Search for the cell housing the specified text and yield its (X, Y) center coordinate. 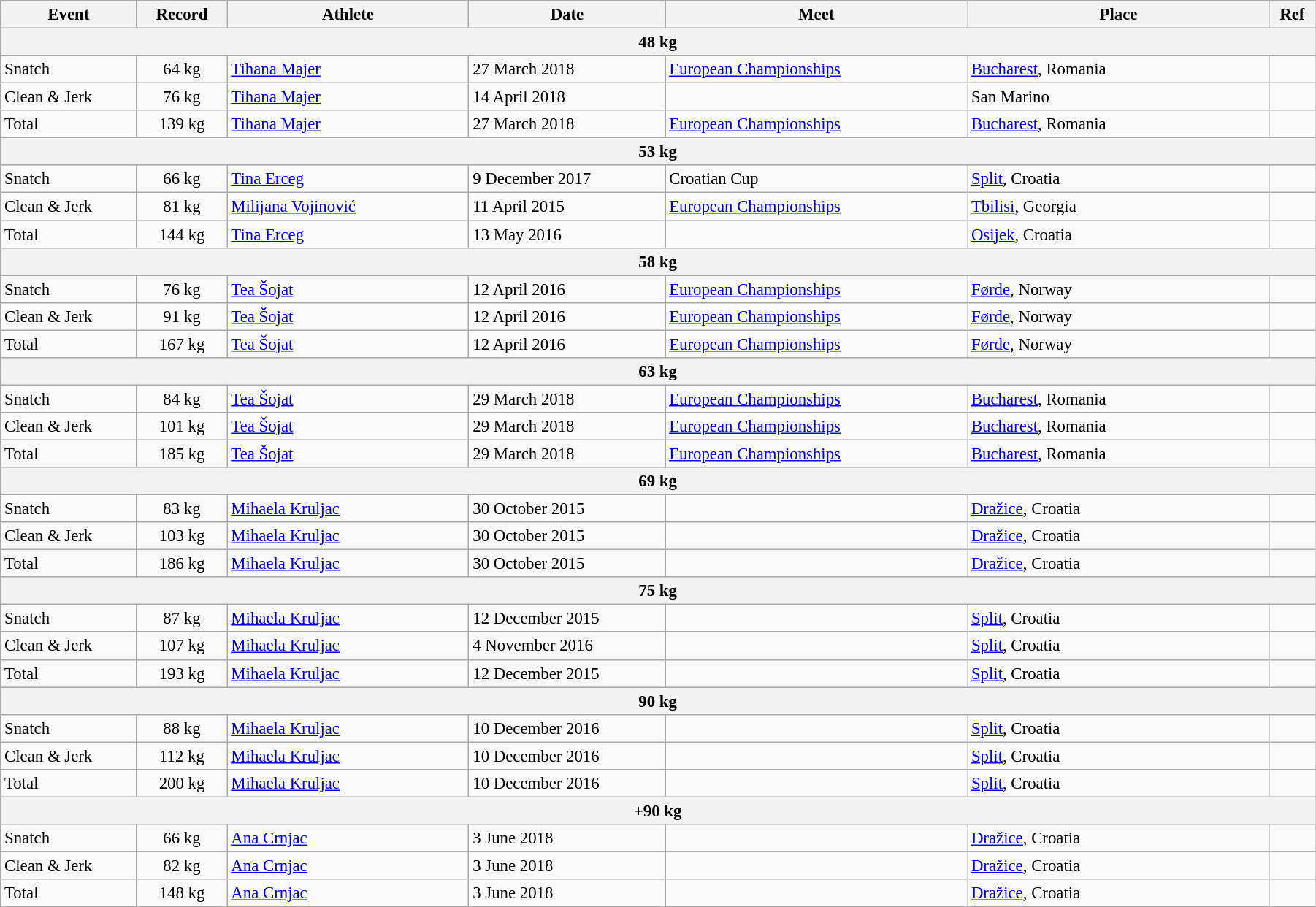
53 kg (658, 152)
Tbilisi, Georgia (1119, 207)
48 kg (658, 42)
4 November 2016 (567, 646)
Date (567, 15)
Milijana Vojinović (348, 207)
185 kg (182, 453)
75 kg (658, 591)
Meet (816, 15)
Osijek, Croatia (1119, 234)
139 kg (182, 124)
144 kg (182, 234)
63 kg (658, 372)
14 April 2018 (567, 97)
103 kg (182, 536)
Ref (1292, 15)
107 kg (182, 646)
112 kg (182, 756)
148 kg (182, 893)
69 kg (658, 481)
81 kg (182, 207)
Event (69, 15)
83 kg (182, 509)
+90 kg (658, 811)
Croatian Cup (816, 179)
84 kg (182, 399)
Athlete (348, 15)
90 kg (658, 701)
87 kg (182, 619)
San Marino (1119, 97)
167 kg (182, 344)
82 kg (182, 865)
64 kg (182, 69)
91 kg (182, 316)
9 December 2017 (567, 179)
200 kg (182, 784)
Record (182, 15)
11 April 2015 (567, 207)
101 kg (182, 426)
58 kg (658, 261)
13 May 2016 (567, 234)
88 kg (182, 728)
186 kg (182, 564)
193 kg (182, 673)
Place (1119, 15)
